Identify which cell holds the provided text, then report its [x, y] central coordinate. 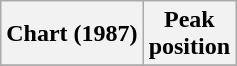
Peakposition [189, 34]
Chart (1987) [72, 34]
